Determine the (x, y) coordinate at the center of the cell enclosing the given text.  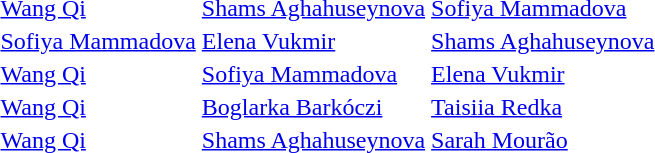
Elena Vukmir (313, 41)
Sofiya Mammadova (313, 74)
Boglarka Barkóczi (313, 107)
